Scan for the cell matching the given text and deliver its (x, y) coordinate at center. 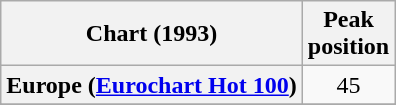
Chart (1993) (152, 34)
45 (348, 85)
Peakposition (348, 34)
Europe (Eurochart Hot 100) (152, 85)
